Output the [x, y] coordinate of the center of the cell containing the given text.  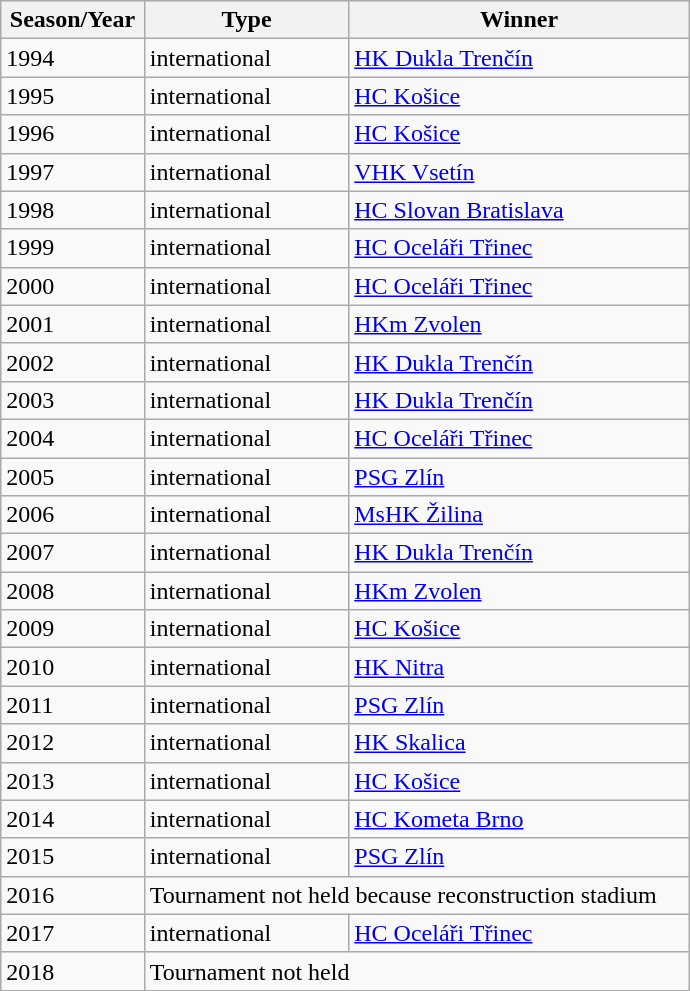
2008 [73, 591]
2001 [73, 324]
2012 [73, 743]
2006 [73, 515]
2014 [73, 819]
2009 [73, 629]
1994 [73, 58]
Winner [519, 20]
2005 [73, 477]
1999 [73, 248]
2000 [73, 286]
HK Skalica [519, 743]
HC Slovan Bratislava [519, 210]
1998 [73, 210]
2015 [73, 857]
2017 [73, 933]
1996 [73, 134]
2018 [73, 971]
Season/Year [73, 20]
Tournament not held because reconstruction stadium [416, 895]
MsHK Žilina [519, 515]
2013 [73, 781]
Type [246, 20]
2002 [73, 362]
2010 [73, 667]
2007 [73, 553]
HK Nitra [519, 667]
2016 [73, 895]
1995 [73, 96]
2003 [73, 400]
Tournament not held [416, 971]
2011 [73, 705]
2004 [73, 438]
VHK Vsetín [519, 172]
HC Kometa Brno [519, 819]
1997 [73, 172]
